Return [X, Y] of the center of cell containing provided text 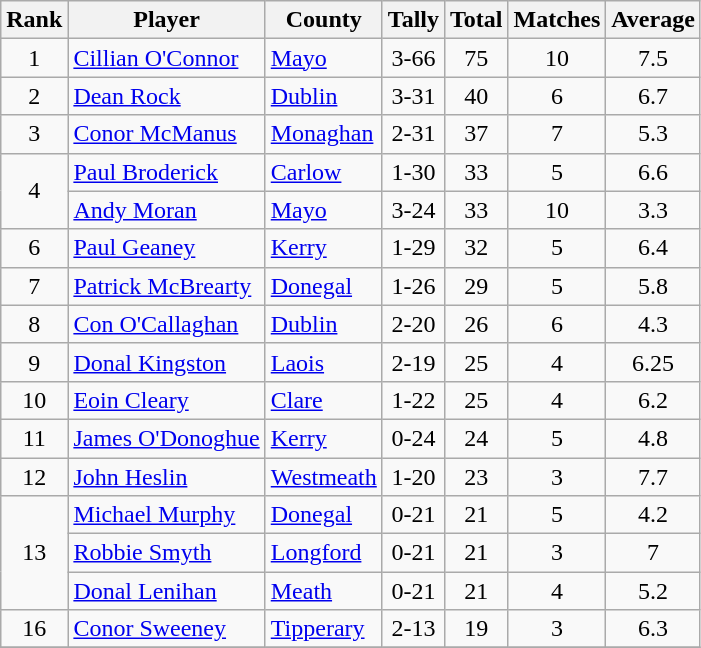
40 [477, 96]
Andy Moran [166, 210]
6.6 [654, 172]
6.2 [654, 400]
Tally [413, 20]
23 [477, 477]
4.2 [654, 515]
4.3 [654, 324]
19 [477, 629]
1-29 [413, 248]
1-20 [413, 477]
Westmeath [324, 477]
Matches [557, 20]
0-24 [413, 438]
Laois [324, 362]
Paul Geaney [166, 248]
3-66 [413, 58]
37 [477, 134]
5.8 [654, 286]
26 [477, 324]
1 [34, 58]
2 [34, 96]
3-31 [413, 96]
Donal Lenihan [166, 591]
24 [477, 438]
1-22 [413, 400]
Average [654, 20]
8 [34, 324]
75 [477, 58]
John Heslin [166, 477]
Player [166, 20]
2-31 [413, 134]
4.8 [654, 438]
Clare [324, 400]
29 [477, 286]
Meath [324, 591]
7.5 [654, 58]
2-20 [413, 324]
7.7 [654, 477]
6.7 [654, 96]
13 [34, 553]
Total [477, 20]
Longford [324, 553]
Dean Rock [166, 96]
12 [34, 477]
3.3 [654, 210]
Robbie Smyth [166, 553]
6.25 [654, 362]
Tipperary [324, 629]
32 [477, 248]
Conor McManus [166, 134]
1-26 [413, 286]
2-13 [413, 629]
16 [34, 629]
County [324, 20]
Cillian O'Connor [166, 58]
6.3 [654, 629]
11 [34, 438]
Con O'Callaghan [166, 324]
Monaghan [324, 134]
James O'Donoghue [166, 438]
Eoin Cleary [166, 400]
Conor Sweeney [166, 629]
1-30 [413, 172]
Michael Murphy [166, 515]
5.3 [654, 134]
Carlow [324, 172]
Rank [34, 20]
Donal Kingston [166, 362]
3-24 [413, 210]
6.4 [654, 248]
Paul Broderick [166, 172]
9 [34, 362]
5.2 [654, 591]
2-19 [413, 362]
Patrick McBrearty [166, 286]
